Provide the [x, y] coordinate of the cell's center where the given text is located.  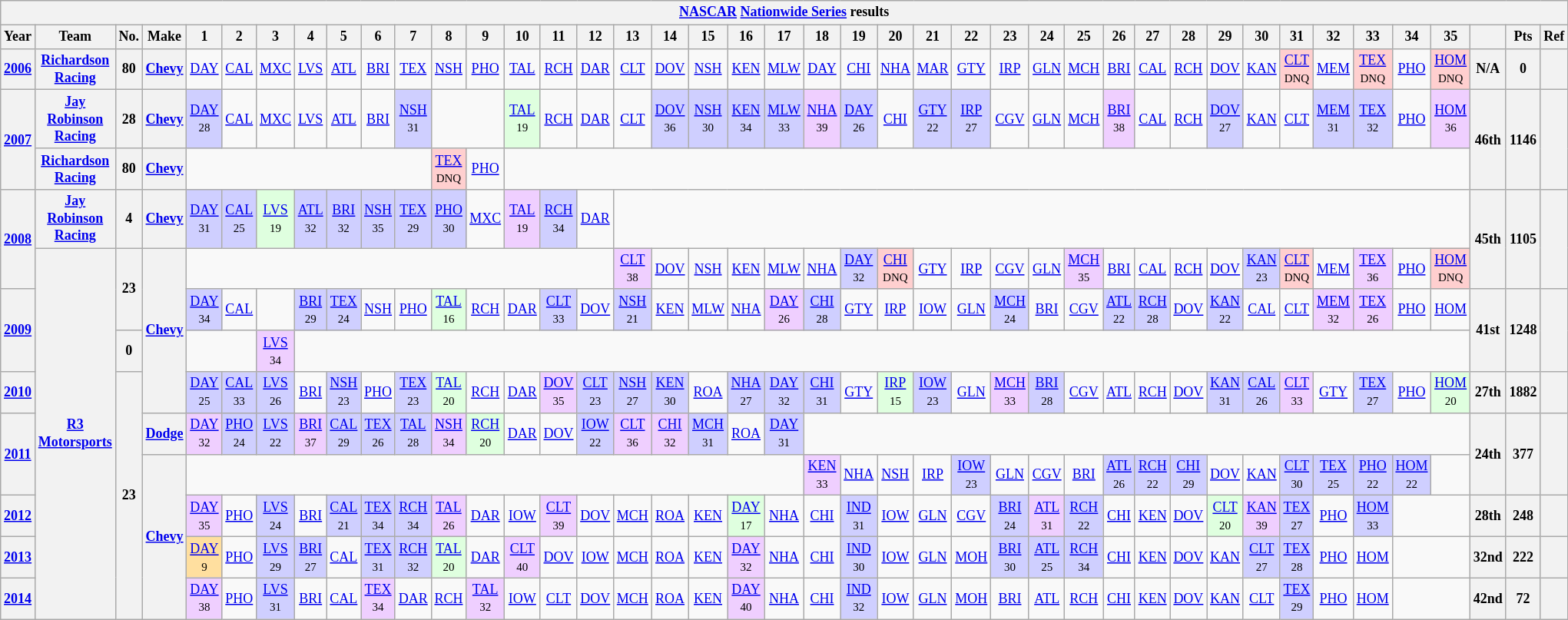
IRP27 [971, 119]
NHA27 [746, 393]
2013 [18, 557]
BRI30 [1010, 557]
ATL26 [1119, 475]
35 [1450, 37]
KAN39 [1261, 516]
PHO30 [449, 219]
CAL33 [240, 393]
MEM31 [1334, 119]
CAL21 [344, 516]
TEX25 [1334, 475]
25 [1084, 37]
34 [1412, 37]
TEX32 [1372, 119]
1105 [1523, 240]
DAY25 [204, 393]
No. [129, 37]
22 [971, 37]
PHO22 [1372, 475]
CLT38 [633, 269]
HOM20 [1450, 393]
377 [1523, 453]
HOM22 [1412, 475]
45th [1487, 240]
Ref [1554, 37]
CAL29 [344, 433]
24th [1487, 453]
KEN30 [670, 393]
29 [1225, 37]
27th [1487, 393]
BRI28 [1046, 393]
HOM33 [1372, 516]
DAY34 [204, 310]
BRI27 [310, 557]
33 [1372, 37]
LVS26 [276, 393]
1882 [1523, 393]
26 [1119, 37]
15 [708, 37]
32 [1334, 37]
RCH32 [413, 557]
LVS19 [276, 219]
PHO24 [240, 433]
BRI38 [1119, 119]
KEN33 [822, 475]
LVS29 [276, 557]
72 [1523, 598]
MCH35 [1084, 269]
CHI29 [1188, 475]
LVS24 [276, 516]
IND30 [859, 557]
2007 [18, 140]
LVS34 [276, 351]
Dodge [164, 433]
14 [670, 37]
41st [1487, 330]
2008 [18, 240]
TAL26 [449, 516]
DAY40 [746, 598]
LVS22 [276, 433]
Year [18, 37]
16 [746, 37]
5 [344, 37]
DOV36 [670, 119]
KEN34 [746, 119]
2011 [18, 453]
MAR [933, 69]
24 [1046, 37]
DAY28 [204, 119]
Team [75, 37]
TEX23 [413, 393]
6 [378, 37]
DOV35 [559, 393]
BRI24 [1010, 516]
CLT36 [633, 433]
LVS31 [276, 598]
NSH35 [378, 219]
17 [784, 37]
NSH34 [449, 433]
IND32 [859, 598]
ATL32 [310, 219]
DAY35 [204, 516]
42nd [1487, 598]
DAY9 [204, 557]
2 [240, 37]
CLT39 [559, 516]
TEX24 [344, 310]
TAL28 [413, 433]
MCH31 [708, 433]
RCH20 [486, 433]
CHI31 [822, 393]
MCH24 [1010, 310]
TEX36 [1372, 269]
31 [1297, 37]
TEX28 [1297, 557]
Pts [1523, 37]
NSH21 [633, 310]
9 [486, 37]
32nd [1487, 557]
13 [633, 37]
CAL26 [1261, 393]
IOW22 [595, 433]
IND31 [859, 516]
1146 [1523, 140]
2012 [18, 516]
CHI28 [822, 310]
CLT30 [1297, 475]
28th [1487, 516]
HOM36 [1450, 119]
BRI32 [344, 219]
2014 [18, 598]
2010 [18, 393]
KAN22 [1225, 310]
CHIDNQ [896, 269]
N/A [1487, 69]
DAY38 [204, 598]
ATL31 [1046, 516]
TEX31 [378, 557]
10 [522, 37]
3 [276, 37]
46th [1487, 140]
TEX [413, 69]
21 [933, 37]
20 [896, 37]
TAL [522, 69]
NSH31 [413, 119]
CLT20 [1225, 516]
11 [559, 37]
18 [822, 37]
ATL25 [1046, 557]
30 [1261, 37]
CHI32 [670, 433]
DOV27 [1225, 119]
8 [449, 37]
KAN23 [1261, 269]
27 [1152, 37]
12 [595, 37]
KAN31 [1225, 393]
TAL16 [449, 310]
CAL25 [240, 219]
1 [204, 37]
BRI29 [310, 310]
R3 Motorsports [75, 433]
NHA39 [822, 119]
CLT27 [1261, 557]
TAL32 [486, 598]
NSH23 [344, 393]
GTY22 [933, 119]
MCH33 [1010, 393]
1248 [1523, 330]
RCH28 [1152, 310]
2009 [18, 330]
MLW33 [784, 119]
MEM32 [1334, 310]
2006 [18, 69]
NASCAR Nationwide Series results [784, 12]
248 [1523, 516]
CLT23 [595, 393]
DAY17 [746, 516]
ATL22 [1119, 310]
222 [1523, 557]
Make [164, 37]
BRI37 [310, 433]
NSH27 [633, 393]
7 [413, 37]
19 [859, 37]
IRP15 [896, 393]
NSH30 [708, 119]
CLT40 [522, 557]
